Detect which cell encompasses the target text, then output its (x, y) center coordinate. 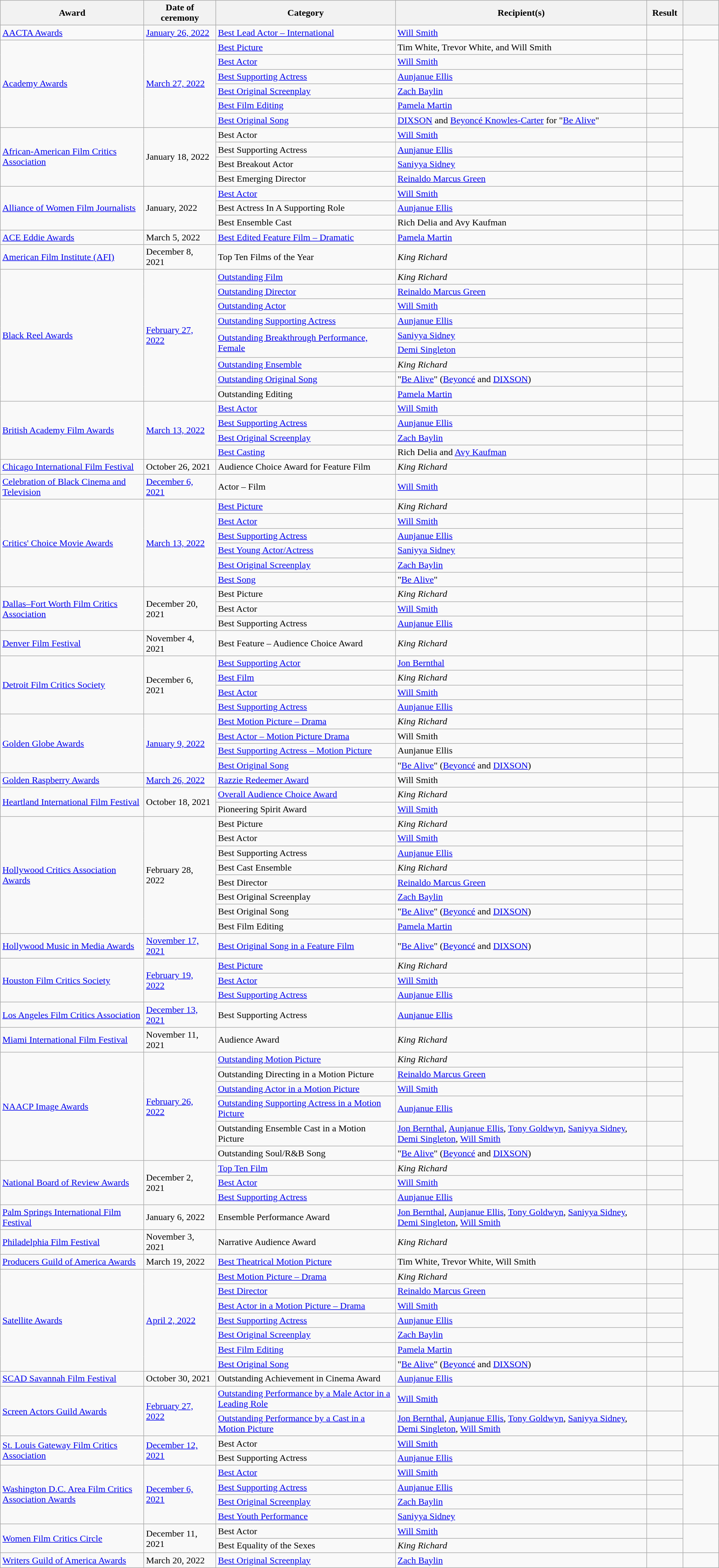
Alliance of Women Film Journalists (72, 208)
Best Casting (306, 452)
December 20, 2021 (180, 609)
Best Supporting Actress – Motion Picture (306, 751)
January 9, 2022 (180, 743)
January 26, 2022 (180, 33)
Best Lead Actor – International (306, 33)
March 27, 2022 (180, 84)
Outstanding Actor in a Motion Picture (306, 1089)
SCAD Savannah Film Festival (72, 1379)
Satellite Awards (72, 1320)
Best Emerging Director (306, 179)
ACE Eddie Awards (72, 237)
Overall Audience Choice Award (306, 795)
Detroit Film Critics Society (72, 685)
Best Original Song in a Feature Film (306, 946)
Outstanding Achievement in Cinema Award (306, 1379)
November 17, 2021 (180, 946)
Best Film (306, 677)
Recipient(s) (521, 13)
Tim White, Trevor White, Will Smith (521, 1262)
Best Young Actor/Actress (306, 550)
Golden Globe Awards (72, 743)
National Board of Review Awards (72, 1182)
Best Supporting Actor (306, 663)
Outstanding Director (306, 291)
Award (72, 13)
Audience Award (306, 1040)
African-American Film Critics Association (72, 157)
Academy Awards (72, 84)
December 11, 2021 (180, 1538)
Best Breakout Actor (306, 164)
Producers Guild of America Awards (72, 1262)
Best Actor in a Motion Picture – Drama (306, 1306)
Miami International Film Festival (72, 1040)
Outstanding Breakthrough Performance, Female (306, 343)
November 3, 2021 (180, 1242)
Outstanding Performance by a Male Actor in a Leading Role (306, 1399)
Golden Raspberry Awards (72, 780)
Screen Actors Guild Awards (72, 1411)
Demi Singleton (521, 350)
Hollywood Critics Association Awards (72, 875)
Outstanding Film (306, 277)
January 6, 2022 (180, 1217)
Outstanding Motion Picture (306, 1060)
American Film Institute (AFI) (72, 257)
Audience Choice Award for Feature Film (306, 467)
Result (665, 13)
Best Edited Feature Film – Dramatic (306, 237)
April 2, 2022 (180, 1320)
February 28, 2022 (180, 875)
Chicago International Film Festival (72, 467)
Los Angeles Film Critics Association (72, 1015)
Best Actor – Motion Picture Drama (306, 736)
Narrative Audience Award (306, 1242)
Outstanding Directing in a Motion Picture (306, 1074)
October 26, 2021 (180, 467)
Outstanding Supporting Actress (306, 321)
January 18, 2022 (180, 157)
Date of ceremony (180, 13)
Hollywood Music in Media Awards (72, 946)
December 2, 2021 (180, 1182)
December 12, 2021 (180, 1450)
March 26, 2022 (180, 780)
October 18, 2021 (180, 802)
Best Equality of the Sexes (306, 1546)
Denver Film Festival (72, 643)
Pioneering Spirit Award (306, 809)
Black Reel Awards (72, 336)
Writers Guild of America Awards (72, 1560)
Outstanding Ensemble Cast in a Motion Picture (306, 1134)
Top Ten Films of the Year (306, 257)
October 30, 2021 (180, 1379)
Best Cast Ensemble (306, 868)
Best Feature – Audience Choice Award (306, 643)
November 4, 2021 (180, 643)
Outstanding Ensemble (306, 364)
Outstanding Editing (306, 394)
"Be Alive" (521, 580)
Best Theatrical Motion Picture (306, 1262)
Outstanding Actor (306, 306)
March 5, 2022 (180, 237)
Women Film Critics Circle (72, 1538)
Tim White, Trevor White, and Will Smith (521, 47)
Outstanding Performance by a Cast in a Motion Picture (306, 1423)
Palm Springs International Film Festival (72, 1217)
November 11, 2021 (180, 1040)
NAACP Image Awards (72, 1106)
Jon Bernthal (521, 663)
December 8, 2021 (180, 257)
January, 2022 (180, 208)
Razzie Redeemer Award (306, 780)
British Academy Film Awards (72, 430)
Best Song (306, 580)
Ensemble Performance Award (306, 1217)
Outstanding Original Song (306, 379)
December 13, 2021 (180, 1015)
Critics' Choice Movie Awards (72, 543)
St. Louis Gateway Film Critics Association (72, 1450)
Houston Film Critics Society (72, 980)
Best Actress In A Supporting Role (306, 208)
Top Ten Film (306, 1168)
AACTA Awards (72, 33)
Philadelphia Film Festival (72, 1242)
Outstanding Supporting Actress in a Motion Picture (306, 1108)
Actor – Film (306, 487)
Best Ensemble Cast (306, 223)
DIXSON and Beyoncé Knowles-Carter for "Be Alive" (521, 120)
March 20, 2022 (180, 1560)
February 26, 2022 (180, 1106)
Washington D.C. Area Film Critics Association Awards (72, 1494)
Dallas–Fort Worth Film Critics Association (72, 609)
February 19, 2022 (180, 980)
Heartland International Film Festival (72, 802)
Outstanding Soul/R&B Song (306, 1153)
Category (306, 13)
Celebration of Black Cinema and Television (72, 487)
Best Youth Performance (306, 1517)
March 19, 2022 (180, 1262)
